Capture the cell that displays the provided text and extract its [x, y] central coordinate. 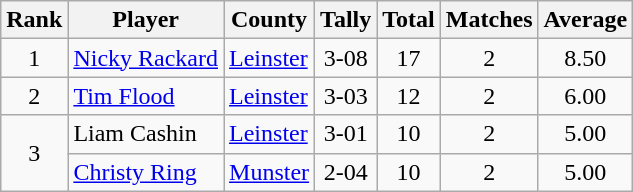
6.00 [586, 96]
3 [34, 153]
12 [409, 96]
Rank [34, 20]
2-04 [346, 172]
County [270, 20]
Tally [346, 20]
Liam Cashin [146, 134]
8.50 [586, 58]
3-01 [346, 134]
1 [34, 58]
Average [586, 20]
Tim Flood [146, 96]
Total [409, 20]
3-03 [346, 96]
Player [146, 20]
17 [409, 58]
3-08 [346, 58]
Christy Ring [146, 172]
Matches [489, 20]
Munster [270, 172]
Nicky Rackard [146, 58]
